Locate the cell with the specified text and output its (X, Y) center coordinate. 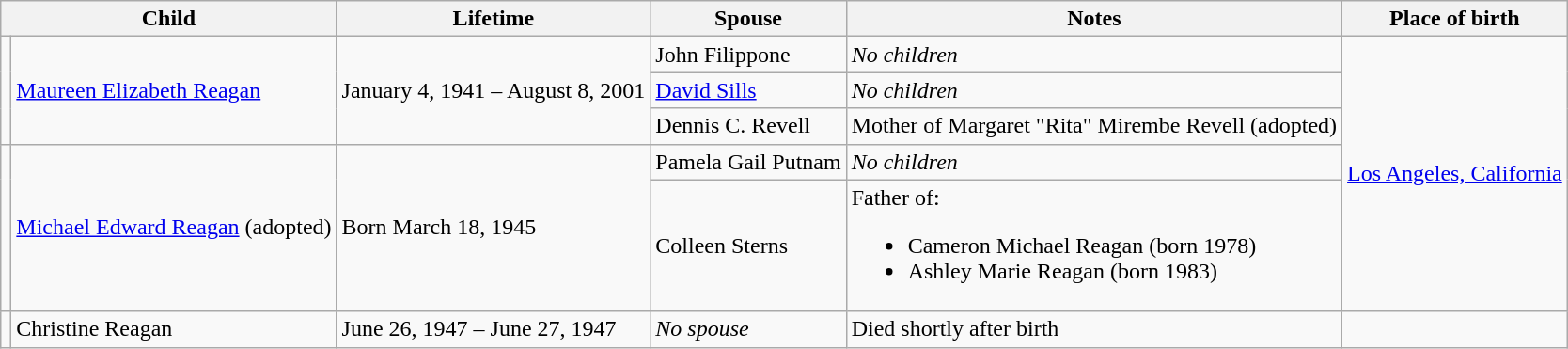
Michael Edward Reagan (adopted) (174, 228)
Spouse (748, 19)
Place of birth (1455, 19)
Child (169, 19)
Lifetime (494, 19)
John Filippone (748, 55)
No spouse (748, 329)
Dennis C. Revell (748, 126)
Born March 18, 1945 (494, 228)
Notes (1094, 19)
Father of:Cameron Michael Reagan (born 1978)Ashley Marie Reagan (born 1983) (1094, 246)
Died shortly after birth (1094, 329)
Los Angeles, California (1455, 174)
Christine Reagan (174, 329)
June 26, 1947 – June 27, 1947 (494, 329)
Pamela Gail Putnam (748, 162)
Mother of Margaret "Rita" Mirembe Revell (adopted) (1094, 126)
January 4, 1941 – August 8, 2001 (494, 90)
Colleen Sterns (748, 246)
Maureen Elizabeth Reagan (174, 90)
David Sills (748, 90)
